Return [X, Y] of the center of cell containing provided text 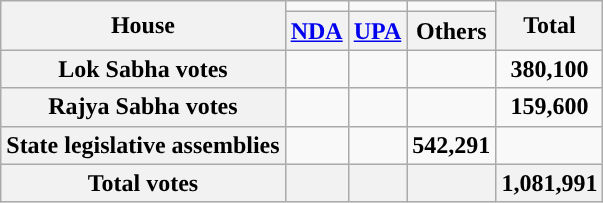
NDA [316, 31]
159,600 [550, 107]
UPA [378, 31]
Total [550, 26]
Total votes [143, 183]
380,100 [550, 69]
Lok Sabha votes [143, 69]
542,291 [452, 145]
Others [452, 31]
State legislative assemblies [143, 145]
Rajya Sabha votes [143, 107]
1,081,991 [550, 183]
House [143, 26]
